For the text-containing cell, return its midpoint in (x, y) coordinate format. 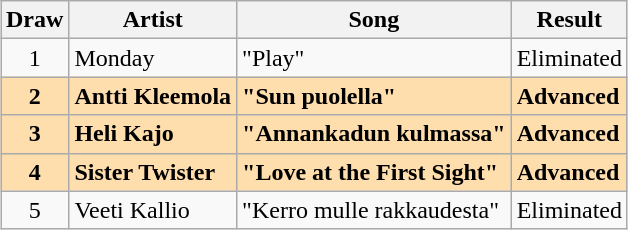
Heli Kajo (153, 134)
Draw (34, 20)
Antti Kleemola (153, 96)
Sister Twister (153, 172)
1 (34, 58)
"Sun puolella" (374, 96)
3 (34, 134)
Veeti Kallio (153, 210)
4 (34, 172)
Monday (153, 58)
"Annankadun kulmassa" (374, 134)
Result (569, 20)
Song (374, 20)
2 (34, 96)
5 (34, 210)
Artist (153, 20)
"Love at the First Sight" (374, 172)
"Kerro mulle rakkaudesta" (374, 210)
"Play" (374, 58)
